Provide the [x, y] coordinate of the cell's center where the given text is located.  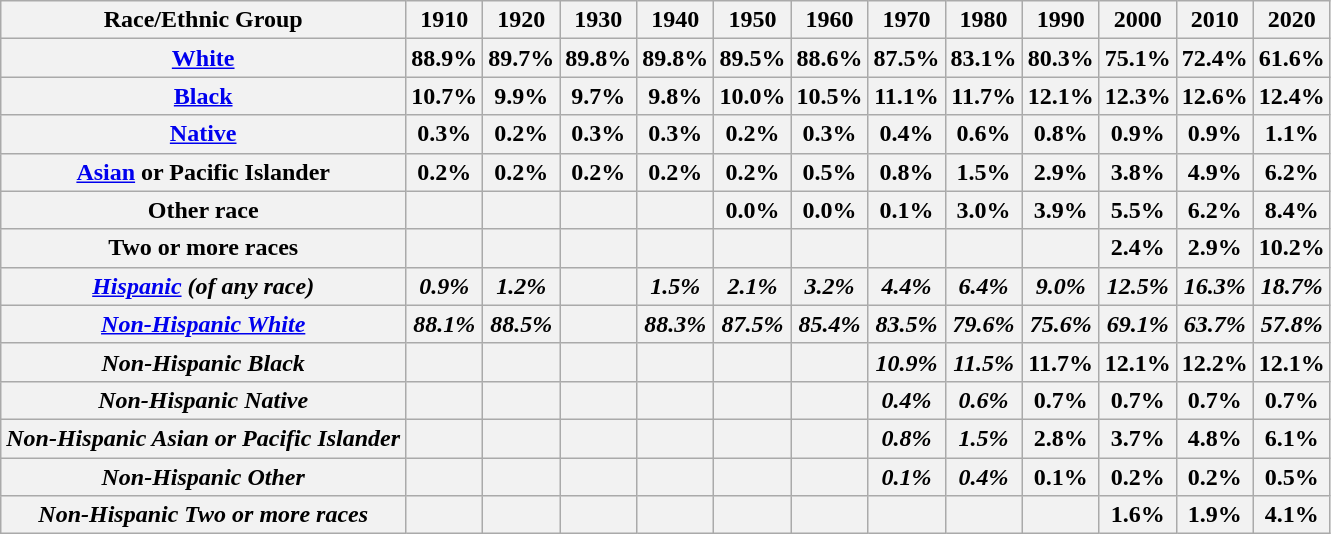
69.1% [1138, 324]
12.4% [1292, 96]
Two or more races [204, 248]
Asian or Pacific Islander [204, 172]
1980 [984, 20]
1920 [522, 20]
11.1% [906, 96]
79.6% [984, 324]
10.0% [752, 96]
3.0% [984, 210]
9.9% [522, 96]
16.3% [1214, 286]
3.2% [830, 286]
1990 [1060, 20]
2.4% [1138, 248]
2.8% [1060, 438]
57.8% [1292, 324]
Non-Hispanic Native [204, 400]
12.5% [1138, 286]
Non-Hispanic Other [204, 477]
12.3% [1138, 96]
2020 [1292, 20]
63.7% [1214, 324]
10.7% [444, 96]
8.4% [1292, 210]
White [204, 58]
11.5% [984, 362]
1970 [906, 20]
4.8% [1214, 438]
89.7% [522, 58]
1960 [830, 20]
88.6% [830, 58]
9.0% [1060, 286]
Race/Ethnic Group [204, 20]
3.8% [1138, 172]
83.5% [906, 324]
9.8% [676, 96]
4.4% [906, 286]
Other race [204, 210]
89.5% [752, 58]
1930 [598, 20]
88.5% [522, 324]
4.9% [1214, 172]
6.1% [1292, 438]
1950 [752, 20]
80.3% [1060, 58]
Non-Hispanic Black [204, 362]
61.6% [1292, 58]
Hispanic (of any race) [204, 286]
Black [204, 96]
9.7% [598, 96]
1.2% [522, 286]
88.3% [676, 324]
12.2% [1214, 362]
10.9% [906, 362]
88.1% [444, 324]
12.6% [1214, 96]
2.1% [752, 286]
4.1% [1292, 515]
5.5% [1138, 210]
2000 [1138, 20]
1910 [444, 20]
3.9% [1060, 210]
1.9% [1214, 515]
1940 [676, 20]
88.9% [444, 58]
Native [204, 134]
75.1% [1138, 58]
3.7% [1138, 438]
2010 [1214, 20]
Non-Hispanic Asian or Pacific Islander [204, 438]
Non-Hispanic White [204, 324]
83.1% [984, 58]
10.2% [1292, 248]
6.4% [984, 286]
1.1% [1292, 134]
72.4% [1214, 58]
Non-Hispanic Two or more races [204, 515]
1.6% [1138, 515]
75.6% [1060, 324]
10.5% [830, 96]
18.7% [1292, 286]
85.4% [830, 324]
